Output the [X, Y] coordinate of the center of the cell containing the given text.  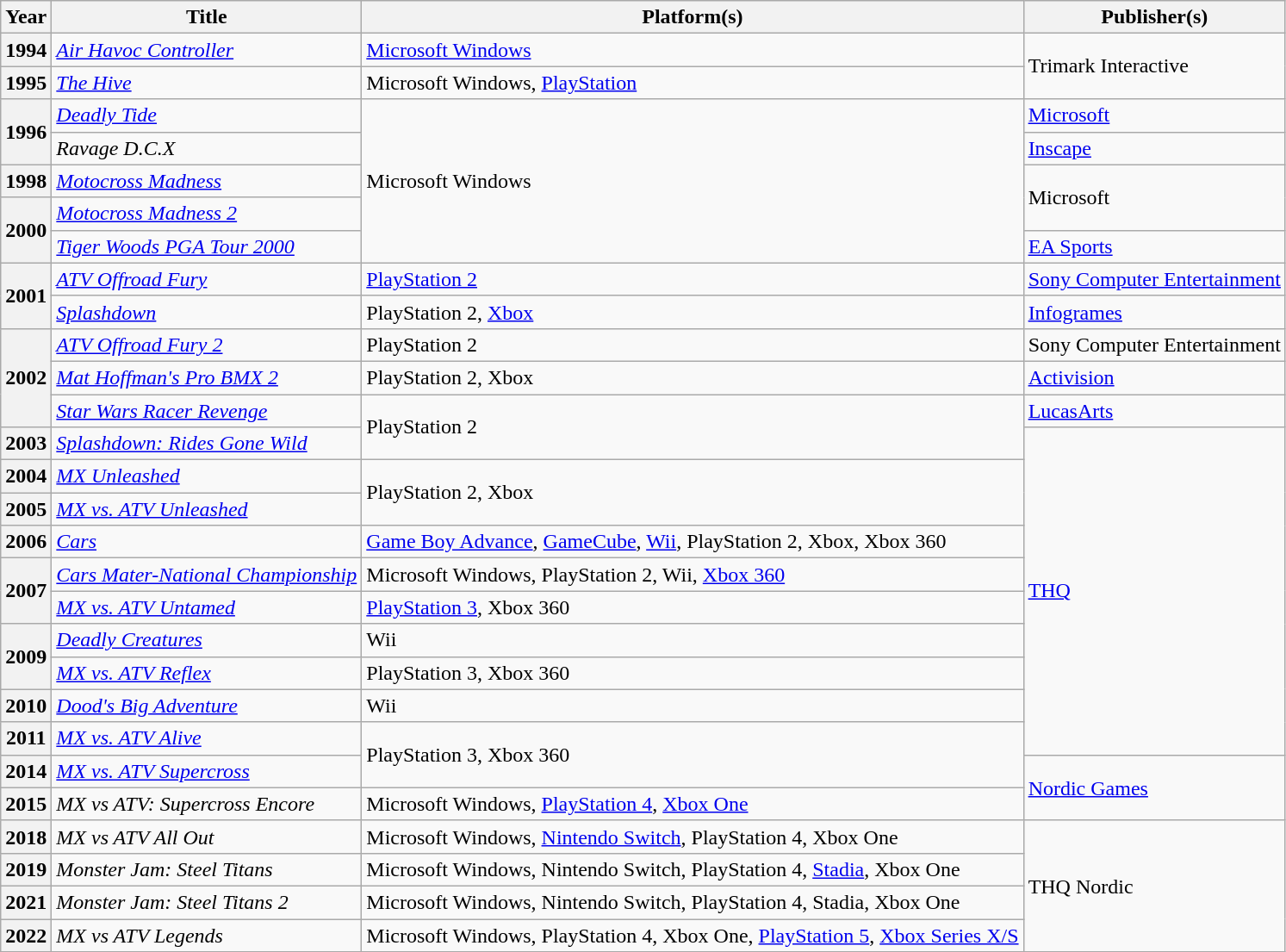
MX vs. ATV Untamed [207, 607]
2014 [26, 771]
2011 [26, 738]
Inscape [1154, 148]
Cars Mater-National Championship [207, 575]
Deadly Tide [207, 115]
Nordic Games [1154, 787]
THQ Nordic [1154, 886]
Microsoft Windows, PlayStation 4, Xbox One [693, 804]
1998 [26, 181]
Microsoft Windows, PlayStation 4, Xbox One, PlayStation 5, Xbox Series X/S [693, 935]
2004 [26, 476]
Platform(s) [693, 17]
MX vs ATV: Supercross Encore [207, 804]
Microsoft Windows, PlayStation 2, Wii, Xbox 360 [693, 575]
2001 [26, 296]
Microsoft Windows, PlayStation [693, 83]
ATV Offroad Fury 2 [207, 345]
Trimark Interactive [1154, 66]
The Hive [207, 83]
Microsoft Windows, Nintendo Switch, PlayStation 4, Xbox One [693, 837]
1994 [26, 50]
2007 [26, 591]
MX vs. ATV Unleashed [207, 509]
Ravage D.C.X [207, 148]
Monster Jam: Steel Titans 2 [207, 902]
Splashdown [207, 312]
1995 [26, 83]
MX vs. ATV Alive [207, 738]
Air Havoc Controller [207, 50]
LucasArts [1154, 411]
2009 [26, 656]
2018 [26, 837]
Deadly Creatures [207, 640]
2010 [26, 706]
2000 [26, 230]
MX vs ATV Legends [207, 935]
Dood's Big Adventure [207, 706]
Publisher(s) [1154, 17]
Infogrames [1154, 312]
Splashdown: Rides Gone Wild [207, 444]
Year [26, 17]
MX vs. ATV Supercross [207, 771]
MX Unleashed [207, 476]
Tiger Woods PGA Tour 2000 [207, 246]
Motocross Madness 2 [207, 214]
2021 [26, 902]
Star Wars Racer Revenge [207, 411]
2003 [26, 444]
2019 [26, 869]
2006 [26, 542]
MX vs. ATV Reflex [207, 673]
Game Boy Advance, GameCube, Wii, PlayStation 2, Xbox, Xbox 360 [693, 542]
Cars [207, 542]
THQ [1154, 591]
Monster Jam: Steel Titans [207, 869]
Motocross Madness [207, 181]
Activision [1154, 377]
2022 [26, 935]
2005 [26, 509]
EA Sports [1154, 246]
2002 [26, 377]
MX vs ATV All Out [207, 837]
2015 [26, 804]
Title [207, 17]
ATV Offroad Fury [207, 279]
Mat Hoffman's Pro BMX 2 [207, 377]
1996 [26, 132]
